Pinpoint the cell where the given text exists, returning its [X, Y] midpoint coordinate. 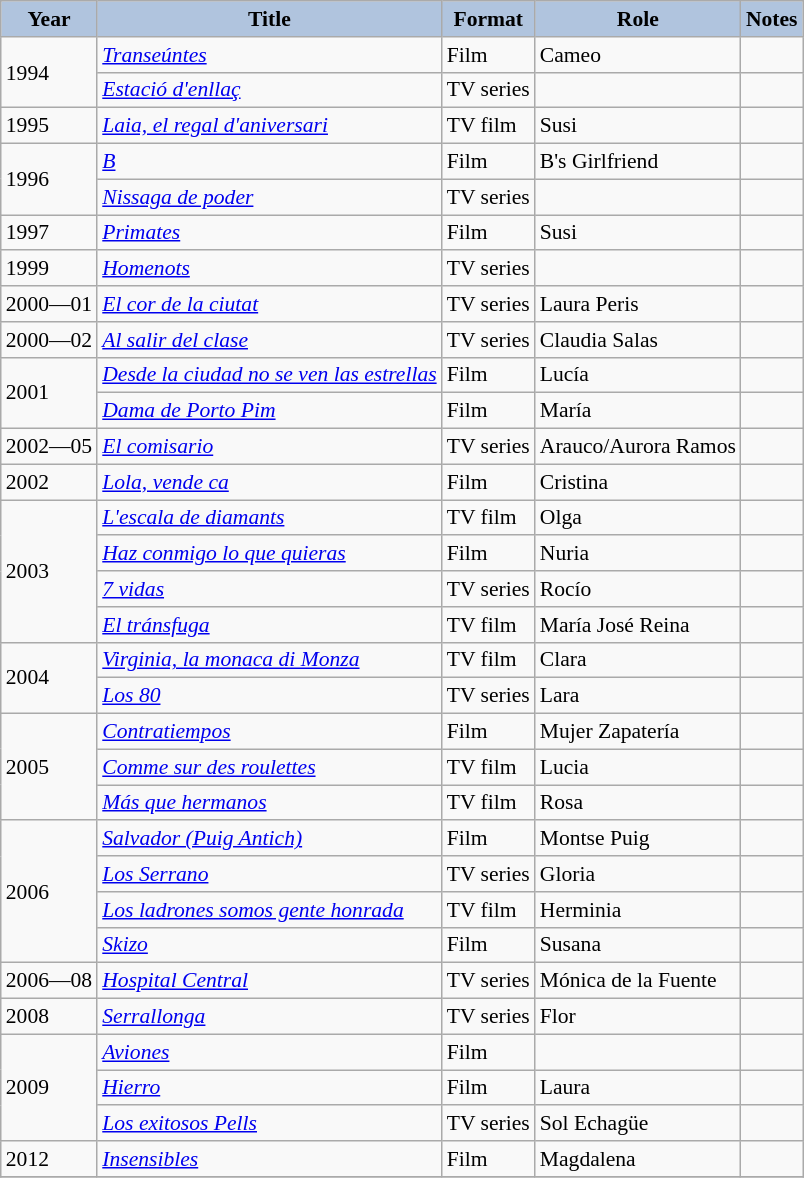
El tránsfuga [269, 625]
7 vidas [269, 589]
B's Girlfriend [638, 162]
Transeúntes [269, 55]
Olga [638, 518]
2009 [49, 1088]
María [638, 411]
1997 [49, 233]
Aviones [269, 1052]
El cor de la ciutat [269, 304]
Salvador (Puig Antich) [269, 839]
Hospital Central [269, 981]
2002—05 [49, 447]
Laura [638, 1088]
Clara [638, 660]
Format [488, 19]
Montse Puig [638, 839]
María José Reina [638, 625]
Flor [638, 1017]
2001 [49, 392]
Comme sur des roulettes [269, 767]
Rosa [638, 803]
Estació d'enllaç [269, 90]
Arauco/Aurora Ramos [638, 447]
2000—01 [49, 304]
Los 80 [269, 696]
Los Serrano [269, 874]
Desde la ciudad no se ven las estrellas [269, 375]
Gloria [638, 874]
Más que hermanos [269, 803]
Cameo [638, 55]
Serrallonga [269, 1017]
Rocío [638, 589]
1994 [49, 72]
Susana [638, 945]
Laura Peris [638, 304]
Virginia, la monaca di Monza [269, 660]
Lola, vende ca [269, 482]
2006 [49, 892]
Lucía [638, 375]
Dama de Porto Pim [269, 411]
2008 [49, 1017]
2012 [49, 1159]
2003 [49, 571]
Year [49, 19]
Nissaga de poder [269, 197]
Hierro [269, 1088]
Claudia Salas [638, 340]
Insensibles [269, 1159]
Notes [772, 19]
1999 [49, 269]
Mónica de la Fuente [638, 981]
Herminia [638, 910]
1995 [49, 126]
Los ladrones somos gente honrada [269, 910]
Mujer Zapatería [638, 732]
Primates [269, 233]
Lucia [638, 767]
2004 [49, 678]
Contratiempos [269, 732]
2006—08 [49, 981]
2002 [49, 482]
1996 [49, 180]
Al salir del clase [269, 340]
Skizo [269, 945]
B [269, 162]
Magdalena [638, 1159]
Homenots [269, 269]
Title [269, 19]
Nuria [638, 554]
Los exitosos Pells [269, 1124]
Haz conmigo lo que quieras [269, 554]
2000—02 [49, 340]
Laia, el regal d'aniversari [269, 126]
El comisario [269, 447]
Lara [638, 696]
Cristina [638, 482]
2005 [49, 768]
Role [638, 19]
L'escala de diamants [269, 518]
Sol Echagüe [638, 1124]
